Determine the (X, Y) coordinate at the center of the cell enclosing the given text.  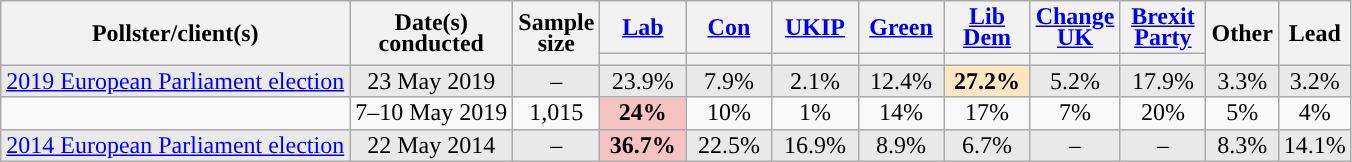
7% (1075, 113)
17% (987, 113)
Change UK (1075, 28)
1% (815, 113)
Lab (643, 28)
Other (1242, 33)
2019 European Parliament election (176, 81)
12.4% (901, 81)
2.1% (815, 81)
23.9% (643, 81)
14% (901, 113)
4% (1314, 113)
27.2% (987, 81)
3.3% (1242, 81)
16.9% (815, 145)
22.5% (729, 145)
Brexit Party (1163, 28)
5% (1242, 113)
8.9% (901, 145)
Con (729, 28)
Pollster/client(s) (176, 33)
7–10 May 2019 (432, 113)
14.1% (1314, 145)
5.2% (1075, 81)
6.7% (987, 145)
7.9% (729, 81)
Lead (1314, 33)
1,015 (556, 113)
Lib Dem (987, 28)
17.9% (1163, 81)
10% (729, 113)
UKIP (815, 28)
24% (643, 113)
36.7% (643, 145)
Samplesize (556, 33)
22 May 2014 (432, 145)
Date(s)conducted (432, 33)
3.2% (1314, 81)
Green (901, 28)
2014 European Parliament election (176, 145)
23 May 2019 (432, 81)
20% (1163, 113)
8.3% (1242, 145)
